Detect which cell encompasses the target text, then output its (X, Y) center coordinate. 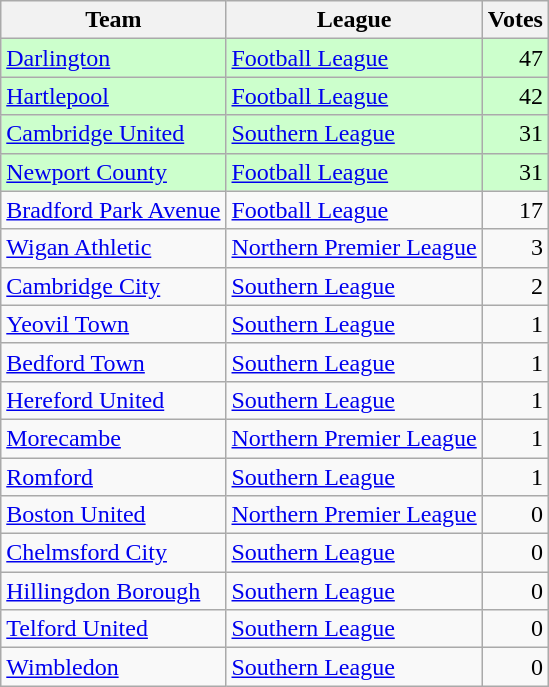
Morecambe (114, 438)
Hartlepool (114, 96)
Wigan Athletic (114, 248)
Telford United (114, 629)
League (354, 20)
Hillingdon Borough (114, 591)
42 (515, 96)
Hereford United (114, 400)
Cambridge United (114, 134)
Cambridge City (114, 286)
Bedford Town (114, 362)
Wimbledon (114, 667)
Newport County (114, 172)
Yeovil Town (114, 324)
Romford (114, 477)
2 (515, 286)
Chelmsford City (114, 553)
Team (114, 20)
Votes (515, 20)
Boston United (114, 515)
Bradford Park Avenue (114, 210)
47 (515, 58)
Darlington (114, 58)
17 (515, 210)
3 (515, 248)
